Search for the cell housing the specified text and yield its [x, y] center coordinate. 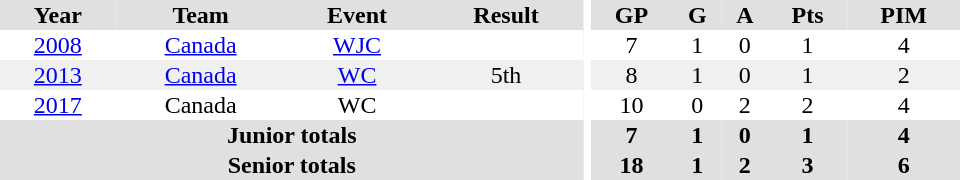
2008 [58, 45]
8 [631, 75]
Year [58, 15]
6 [904, 165]
5th [506, 75]
WJC [358, 45]
Junior totals [292, 135]
10 [631, 105]
Team [201, 15]
3 [808, 165]
G [698, 15]
Event [358, 15]
Pts [808, 15]
Senior totals [292, 165]
Result [506, 15]
GP [631, 15]
18 [631, 165]
2013 [58, 75]
A [745, 15]
2017 [58, 105]
PIM [904, 15]
